For the text-containing cell, return its midpoint in [x, y] coordinate format. 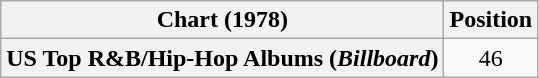
US Top R&B/Hip-Hop Albums (Billboard) [222, 58]
46 [491, 58]
Chart (1978) [222, 20]
Position [491, 20]
